Locate the cell with the specified text and output its (x, y) center coordinate. 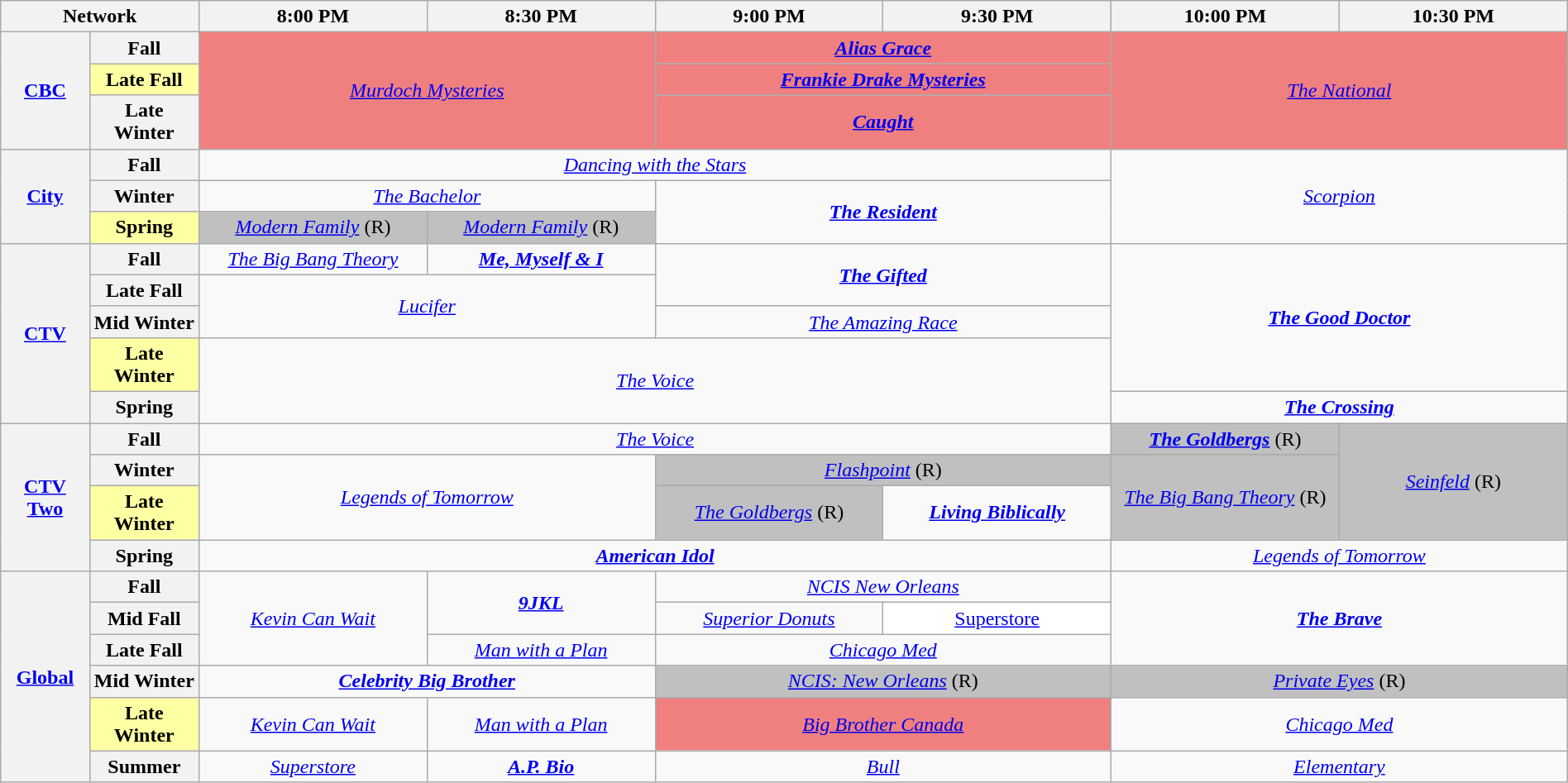
A.P. Bio (541, 766)
Private Eyes (R) (1340, 681)
10:00 PM (1226, 17)
Seinfeld (R) (1453, 481)
American Idol (655, 556)
CBC (45, 91)
Global (45, 676)
Bull (883, 766)
Murdoch Mysteries (428, 91)
Elementary (1340, 766)
Lucifer (428, 306)
Living Biblically (997, 513)
9JKL (541, 603)
Mid Fall (144, 618)
NCIS: New Orleans (R) (883, 681)
Big Brother Canada (883, 724)
8:30 PM (541, 17)
Flashpoint (R) (883, 470)
City (45, 196)
The Big Bang Theory (313, 259)
Network (100, 17)
The Amazing Race (883, 322)
CTV Two (45, 498)
Summer (144, 766)
The Gifted (883, 275)
9:00 PM (769, 17)
The National (1340, 91)
Frankie Drake Mysteries (883, 79)
The Good Doctor (1340, 317)
Scorpion (1340, 196)
The Bachelor (428, 196)
Celebrity Big Brother (428, 681)
Caught (883, 122)
Superior Donuts (769, 618)
9:30 PM (997, 17)
NCIS New Orleans (883, 587)
The Crossing (1340, 407)
Me, Myself & I (541, 259)
The Brave (1340, 618)
The Resident (883, 212)
Dancing with the Stars (655, 165)
CTV (45, 332)
Alias Grace (883, 48)
10:30 PM (1453, 17)
The Big Bang Theory (R) (1226, 498)
8:00 PM (313, 17)
